Provide the [X, Y] coordinate of the cell's center where the given text is located.  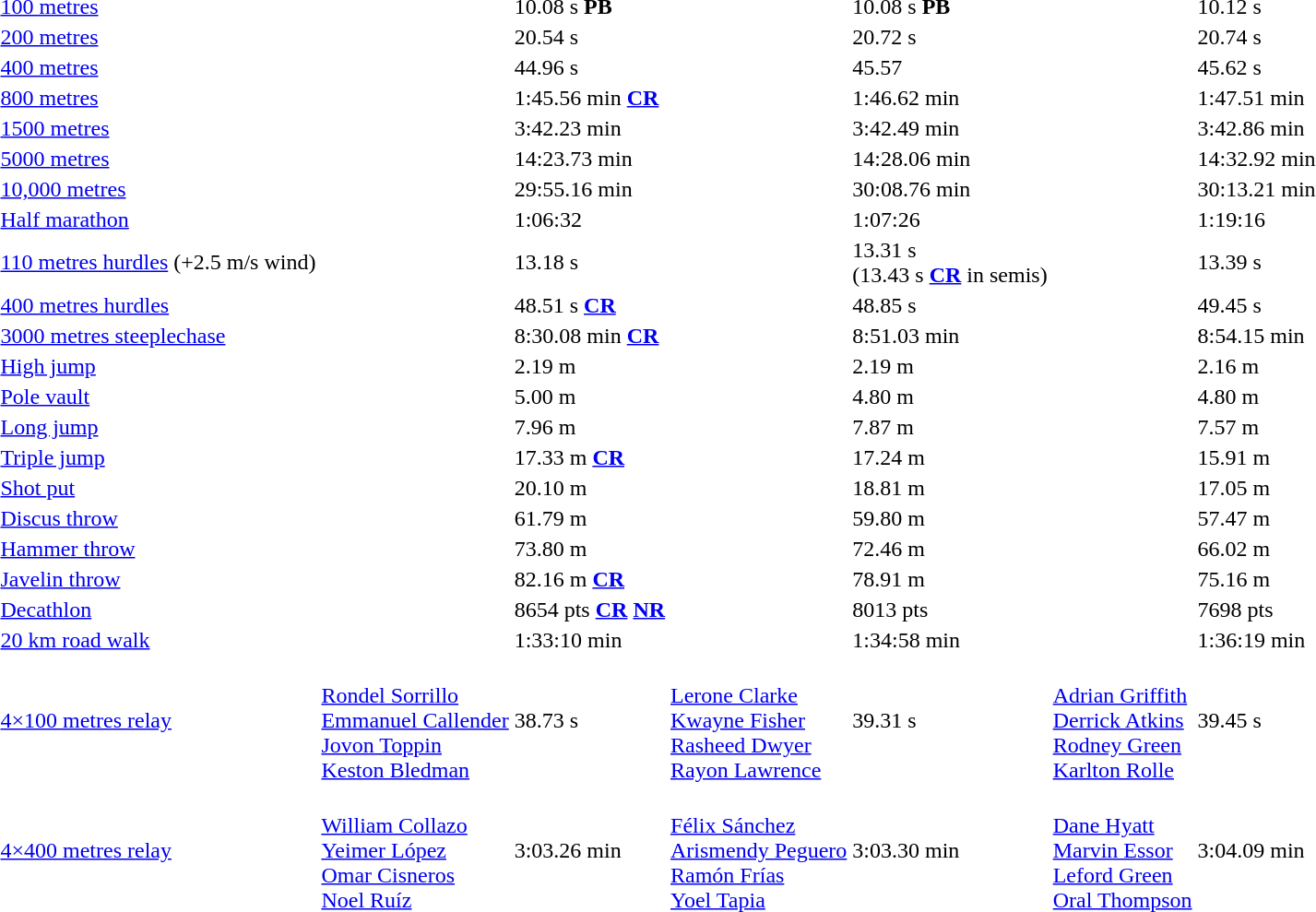
8:30.08 min CR [589, 336]
8654 pts CR NR [589, 610]
8:51.03 min [950, 336]
20.72 s [950, 37]
45.57 [950, 67]
7.87 m [950, 427]
1:45.56 min CR [589, 98]
44.96 s [589, 67]
39.31 s [950, 720]
1:33:10 min [589, 640]
8013 pts [950, 610]
78.91 m [950, 579]
Adrian GriffithDerrick AtkinsRodney GreenKarlton Rolle [1122, 720]
17.33 m CR [589, 457]
30:08.76 min [950, 189]
18.81 m [950, 488]
59.80 m [950, 518]
1:06:32 [589, 219]
29:55.16 min [589, 189]
13.31 s(13.43 s CR in semis) [950, 262]
Rondel SorrilloEmmanuel CallenderJovon ToppinKeston Bledman [415, 720]
3:42.23 min [589, 128]
7.96 m [589, 427]
1:07:26 [950, 219]
82.16 m CR [589, 579]
4.80 m [950, 397]
3:42.49 min [950, 128]
13.18 s [589, 262]
20.10 m [589, 488]
5.00 m [589, 397]
1:34:58 min [950, 640]
73.80 m [589, 549]
14:23.73 min [589, 159]
17.24 m [950, 457]
48.51 s CR [589, 305]
38.73 s [589, 720]
14:28.06 min [950, 159]
1:46.62 min [950, 98]
Lerone ClarkeKwayne FisherRasheed DwyerRayon Lawrence [759, 720]
20.54 s [589, 37]
61.79 m [589, 518]
72.46 m [950, 549]
48.85 s [950, 305]
